Scan for the cell matching the given text and deliver its [x, y] coordinate at center. 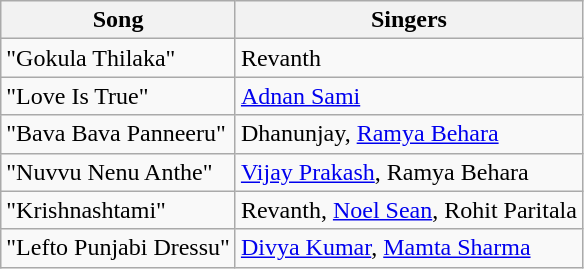
Divya Kumar, Mamta Sharma [408, 248]
"Bava Bava Panneeru" [118, 134]
Song [118, 20]
"Gokula Thilaka" [118, 58]
"Krishnashtami" [118, 210]
Vijay Prakash, Ramya Behara [408, 172]
"Love Is True" [118, 96]
Dhanunjay, Ramya Behara [408, 134]
Revanth [408, 58]
Adnan Sami [408, 96]
"Lefto Punjabi Dressu" [118, 248]
"Nuvvu Nenu Anthe" [118, 172]
Revanth, Noel Sean, Rohit Paritala [408, 210]
Singers [408, 20]
